Locate the cell with the specified text and output its [X, Y] center coordinate. 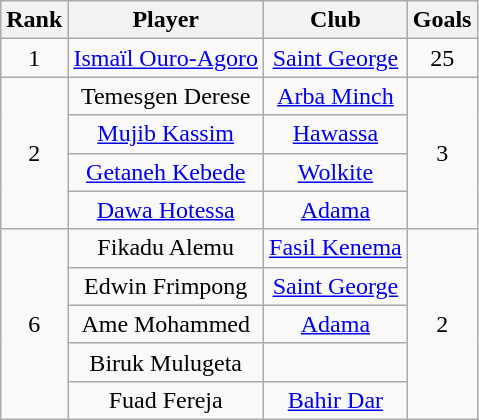
Edwin Frimpong [166, 286]
Ismaïl Ouro-Agoro [166, 58]
Rank [34, 20]
Biruk Mulugeta [166, 362]
Goals [442, 20]
3 [442, 153]
6 [34, 324]
Club [336, 20]
Arba Minch [336, 96]
Hawassa [336, 134]
Player [166, 20]
1 [34, 58]
Dawa Hotessa [166, 210]
Temesgen Derese [166, 96]
Ame Mohammed [166, 324]
Wolkite [336, 172]
Fuad Fereja [166, 400]
Fikadu Alemu [166, 248]
Mujib Kassim [166, 134]
Getaneh Kebede [166, 172]
25 [442, 58]
Fasil Kenema [336, 248]
Bahir Dar [336, 400]
